Find where the given text appears and provide that cell's center as (x, y) coordinate. 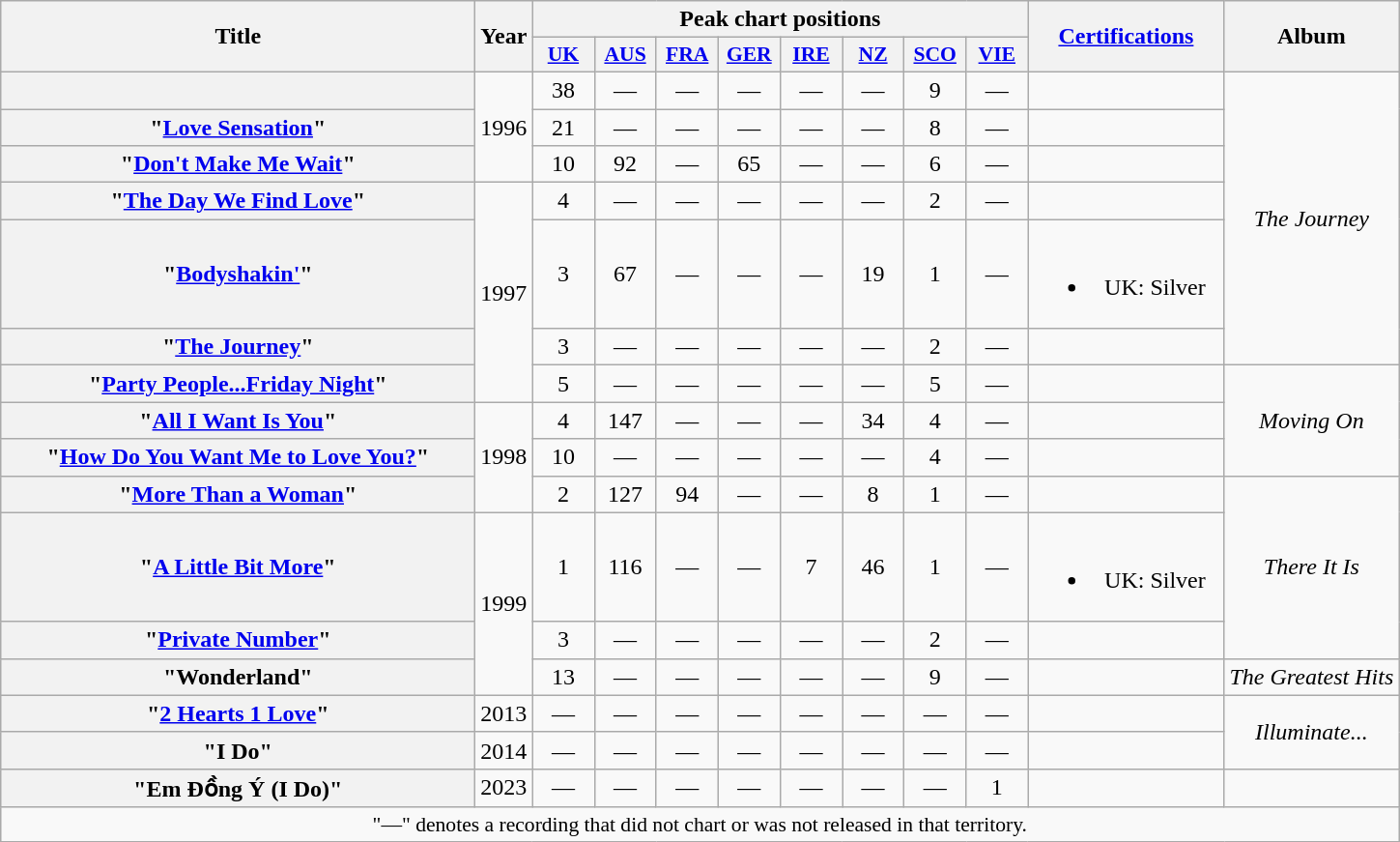
GER (749, 55)
Peak chart positions (781, 19)
92 (625, 164)
2014 (504, 750)
Certifications (1127, 37)
NZ (873, 55)
19 (873, 275)
147 (625, 421)
116 (625, 566)
38 (563, 90)
Title (238, 37)
There It Is (1312, 566)
AUS (625, 55)
"How Do You Want Me to Love You?" (238, 457)
65 (749, 164)
6 (935, 164)
13 (563, 677)
"2 Hearts 1 Love" (238, 713)
UK (563, 55)
2023 (504, 788)
"I Do" (238, 750)
1996 (504, 127)
"Don't Make Me Wait" (238, 164)
94 (687, 494)
FRA (687, 55)
VIE (997, 55)
46 (873, 566)
34 (873, 421)
"The Journey" (238, 347)
21 (563, 127)
Moving On (1312, 421)
Year (504, 37)
"Love Sensation" (238, 127)
2013 (504, 713)
The Journey (1312, 218)
"—" denotes a recording that did not chart or was not released in that territory. (700, 825)
The Greatest Hits (1312, 677)
7 (811, 566)
"The Day We Find Love" (238, 201)
"Em Đồng Ý (I Do)" (238, 788)
"A Little Bit More" (238, 566)
"More Than a Woman" (238, 494)
"All I Want Is You" (238, 421)
1997 (504, 292)
"Private Number" (238, 640)
"Bodyshakin'" (238, 275)
"Wonderland" (238, 677)
IRE (811, 55)
SCO (935, 55)
67 (625, 275)
"Party People...Friday Night" (238, 384)
1999 (504, 603)
1998 (504, 457)
Album (1312, 37)
Illuminate... (1312, 732)
127 (625, 494)
